Extract the [X, Y] coordinate from the center of the cell holding the provided text.  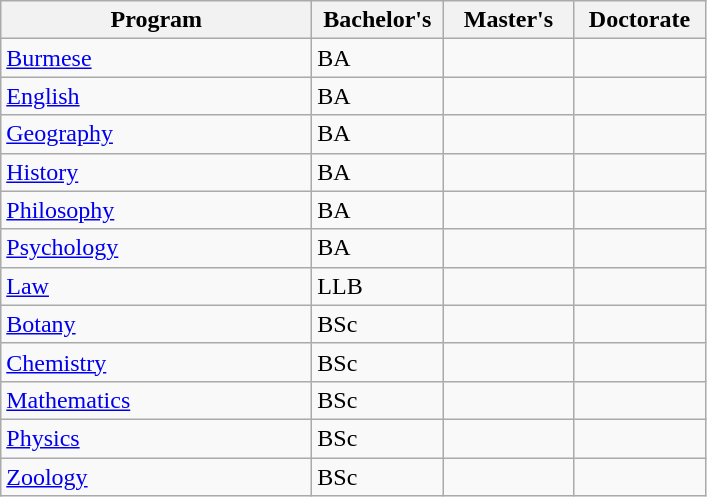
English [156, 96]
Zoology [156, 477]
Chemistry [156, 362]
Burmese [156, 58]
History [156, 172]
Mathematics [156, 400]
Botany [156, 324]
Physics [156, 438]
Doctorate [640, 20]
Philosophy [156, 210]
LLB [378, 286]
Program [156, 20]
Geography [156, 134]
Bachelor's [378, 20]
Master's [508, 20]
Psychology [156, 248]
Law [156, 286]
